Scan for the cell matching the given text and deliver its (X, Y) coordinate at center. 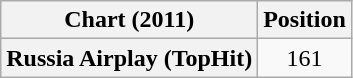
Russia Airplay (TopHit) (130, 58)
Position (305, 20)
161 (305, 58)
Chart (2011) (130, 20)
